Return the [X, Y] coordinate for the center point of the cell that contains the specified text.  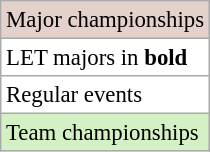
Team championships [106, 133]
LET majors in bold [106, 58]
Regular events [106, 95]
Major championships [106, 20]
